Pinpoint the cell where the given text exists, returning its [X, Y] midpoint coordinate. 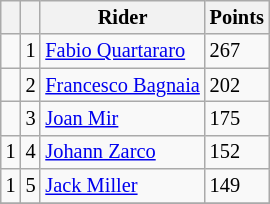
4 [31, 152]
Fabio Quartararo [122, 51]
3 [31, 118]
Joan Mir [122, 118]
Points [237, 17]
202 [237, 85]
5 [31, 186]
2 [31, 85]
Johann Zarco [122, 152]
149 [237, 186]
Francesco Bagnaia [122, 85]
Jack Miller [122, 186]
175 [237, 118]
Rider [122, 17]
152 [237, 152]
267 [237, 51]
